Pinpoint the cell where the given text exists, returning its (x, y) midpoint coordinate. 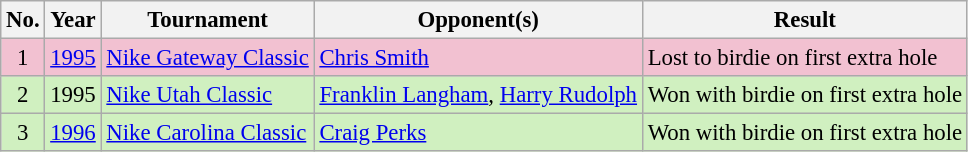
Craig Perks (478, 133)
Result (804, 20)
3 (23, 133)
No. (23, 20)
Year (73, 20)
1996 (73, 133)
Nike Gateway Classic (208, 58)
Tournament (208, 20)
Chris Smith (478, 58)
Nike Utah Classic (208, 95)
Lost to birdie on first extra hole (804, 58)
1 (23, 58)
Franklin Langham, Harry Rudolph (478, 95)
Nike Carolina Classic (208, 133)
2 (23, 95)
Opponent(s) (478, 20)
